Extract the (x, y) coordinate from the center of the cell holding the provided text.  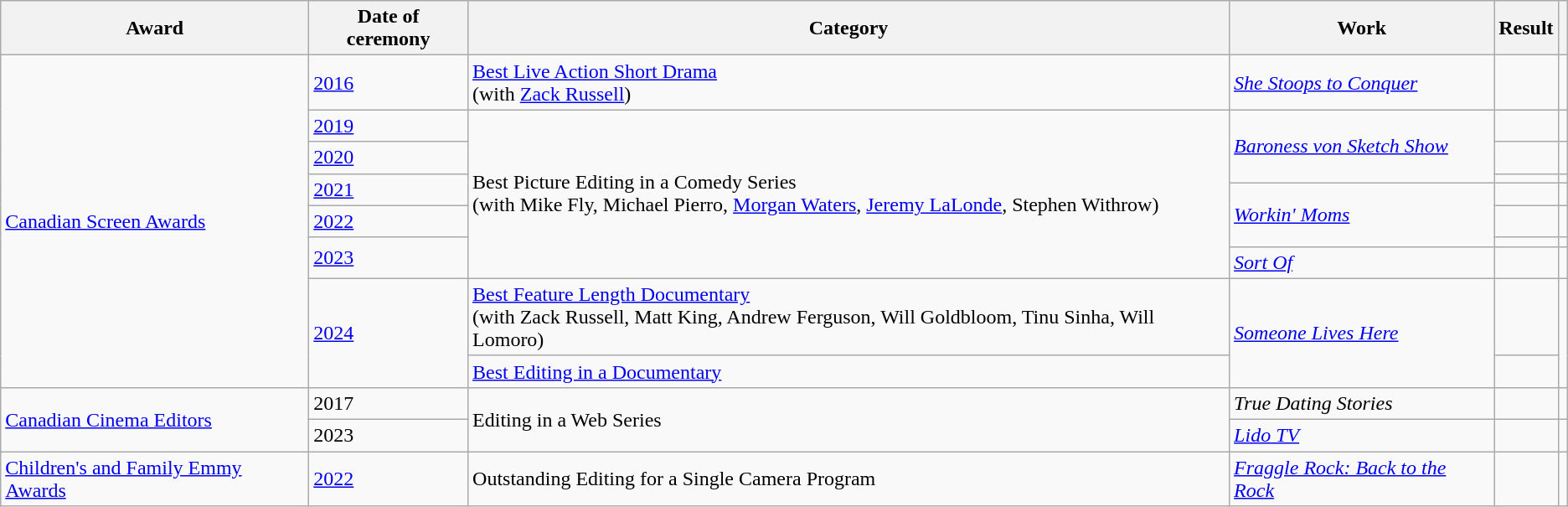
Canadian Screen Awards (155, 221)
Category (849, 28)
Workin' Moms (1362, 215)
Work (1362, 28)
Baroness von Sketch Show (1362, 146)
True Dating Stories (1362, 403)
Children's and Family Emmy Awards (155, 478)
Lido TV (1362, 435)
2020 (389, 158)
Best Live Action Short Drama(with Zack Russell) (849, 82)
Someone Lives Here (1362, 333)
Best Feature Length Documentary(with Zack Russell, Matt King, Andrew Ferguson, Will Goldbloom, Tinu Sinha, Will Lomoro) (849, 317)
Date of ceremony (389, 28)
She Stoops to Conquer (1362, 82)
Best Picture Editing in a Comedy Series(with Mike Fly, Michael Pierro, Morgan Waters, Jeremy LaLonde, Stephen Withrow) (849, 194)
Best Editing in a Documentary (849, 371)
2019 (389, 126)
2017 (389, 403)
2024 (389, 333)
Editing in a Web Series (849, 419)
Result (1526, 28)
2021 (389, 189)
Fraggle Rock: Back to the Rock (1362, 478)
2016 (389, 82)
Canadian Cinema Editors (155, 419)
Sort Of (1362, 262)
Award (155, 28)
Outstanding Editing for a Single Camera Program (849, 478)
